Pinpoint the cell where the given text exists, returning its [x, y] midpoint coordinate. 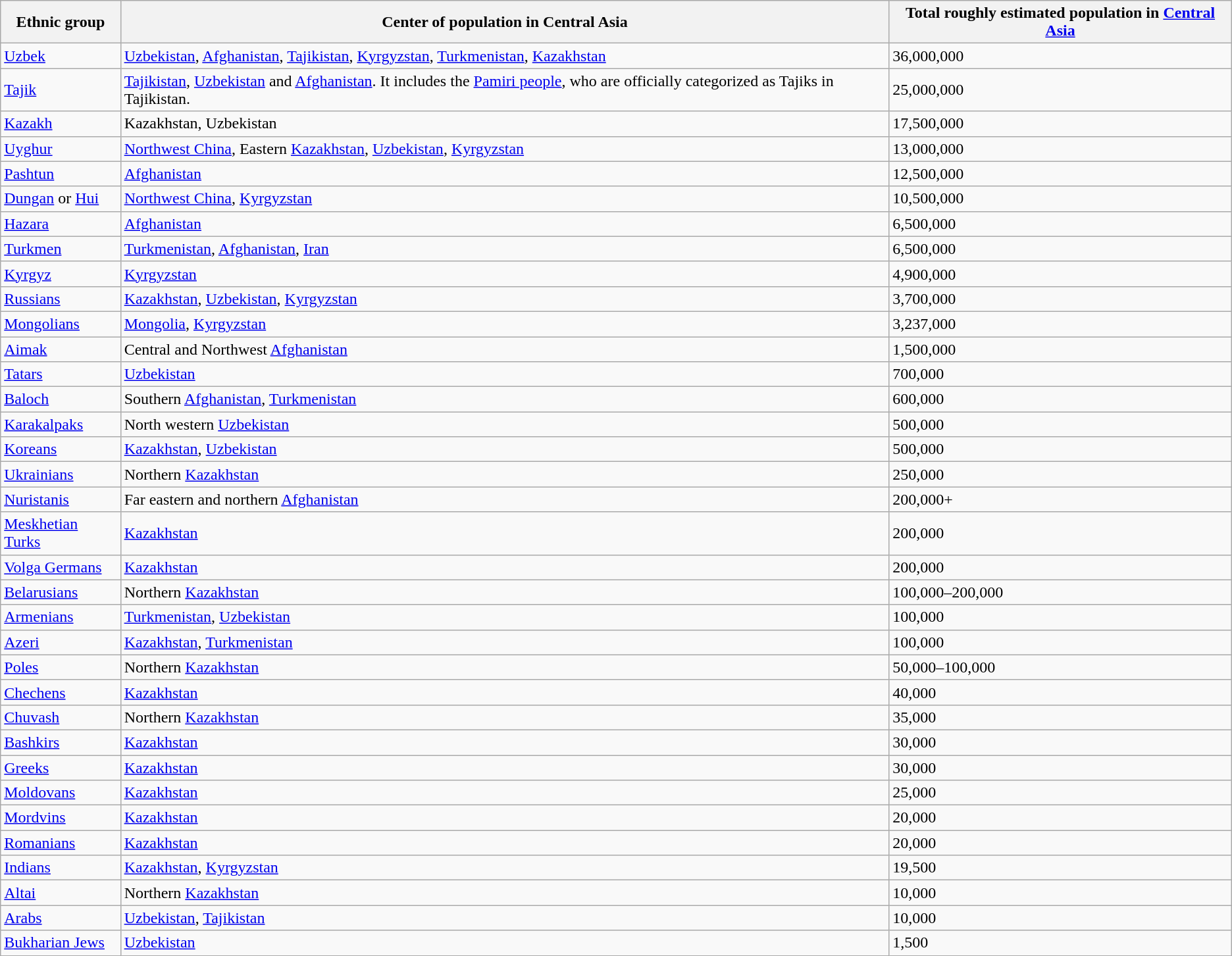
36,000,000 [1060, 56]
Ukrainians [61, 474]
700,000 [1060, 374]
Ethnic group [61, 22]
Indians [61, 868]
Center of population in Central Asia [505, 22]
17,500,000 [1060, 124]
Bukharian Jews [61, 943]
Tajik [61, 89]
Romanians [61, 843]
25,000 [1060, 793]
Uyghur [61, 149]
13,000,000 [1060, 149]
Aimak [61, 349]
Greeks [61, 768]
Total roughly estimated population in Central Asia [1060, 22]
35,000 [1060, 717]
Far eastern and northern Afghanistan [505, 499]
Southern Afghanistan, Turkmenistan [505, 399]
Bashkirs [61, 742]
Mongolia, Kyrgyzstan [505, 324]
Northwest China, Kyrgyzstan [505, 199]
250,000 [1060, 474]
Tatars [61, 374]
Uzbekistan, Tajikistan [505, 918]
Mongolians [61, 324]
3,237,000 [1060, 324]
Pashtun [61, 174]
50,000–100,000 [1060, 667]
40,000 [1060, 692]
600,000 [1060, 399]
Turkmen [61, 249]
Mordvins [61, 818]
Kazakhstan, Turkmenistan [505, 642]
1,500,000 [1060, 349]
200,000+ [1060, 499]
Kazakhstan, Uzbekistan, Kyrgyzstan [505, 299]
Chuvash [61, 717]
Altai [61, 893]
4,900,000 [1060, 274]
Azeri [61, 642]
Dungan or Hui [61, 199]
Nuristanis [61, 499]
Kyrgyzstan [505, 274]
Moldovans [61, 793]
10,500,000 [1060, 199]
Koreans [61, 449]
Turkmenistan, Uzbekistan [505, 617]
25,000,000 [1060, 89]
Chechens [61, 692]
Volga Germans [61, 567]
Poles [61, 667]
Kyrgyz [61, 274]
Uzbekistan, Afghanistan, Tajikistan, Kyrgyzstan, Turkmenistan, Kazakhstan [505, 56]
Northwest China, Eastern Kazakhstan, Uzbekistan, Kyrgyzstan [505, 149]
Turkmenistan, Afghanistan, Iran [505, 249]
100,000–200,000 [1060, 592]
19,500 [1060, 868]
Russians [61, 299]
Karakalpaks [61, 424]
12,500,000 [1060, 174]
Belarusians [61, 592]
Uzbek [61, 56]
Hazara [61, 224]
Armenians [61, 617]
Kazakh [61, 124]
Kazakhstan, Kyrgyzstan [505, 868]
Arabs [61, 918]
1,500 [1060, 943]
North western Uzbekistan [505, 424]
Baloch [61, 399]
Meskhetian Turks [61, 533]
Central and Northwest Afghanistan [505, 349]
Tajikistan, Uzbekistan and Afghanistan. It includes the Pamiri people, who are officially categorized as Tajiks in Tajikistan. [505, 89]
3,700,000 [1060, 299]
